Identify which cell holds the provided text, then report its [X, Y] central coordinate. 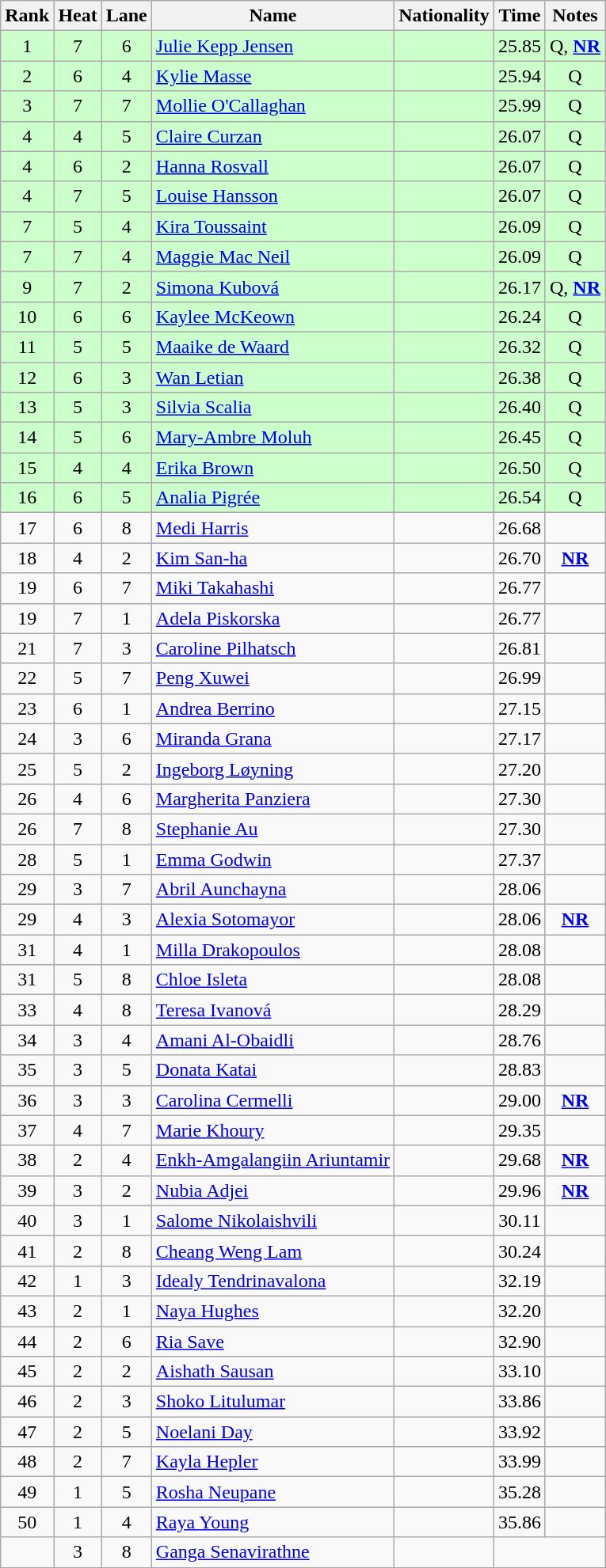
32.20 [520, 1311]
40 [27, 1221]
33.99 [520, 1462]
Rank [27, 16]
Simona Kubová [273, 287]
35.28 [520, 1492]
21 [27, 648]
30.24 [520, 1251]
29.68 [520, 1160]
14 [27, 438]
48 [27, 1462]
Time [520, 16]
Kira Toussaint [273, 226]
Shoko Litulumar [273, 1402]
25.85 [520, 46]
Noelani Day [273, 1432]
Raya Young [273, 1522]
Teresa Ivanová [273, 1010]
Alexia Sotomayor [273, 920]
36 [27, 1100]
16 [27, 498]
Cheang Weng Lam [273, 1251]
Ganga Senavirathne [273, 1552]
Carolina Cermelli [273, 1100]
Maggie Mac Neil [273, 256]
26.99 [520, 678]
26.38 [520, 378]
42 [27, 1281]
Kim San-ha [273, 558]
Rosha Neupane [273, 1492]
Ingeborg Løyning [273, 769]
29.35 [520, 1130]
Lane [127, 16]
32.90 [520, 1342]
32.19 [520, 1281]
49 [27, 1492]
Kaylee McKeown [273, 317]
39 [27, 1190]
35 [27, 1070]
Nubia Adjei [273, 1190]
28 [27, 859]
Milla Drakopoulos [273, 950]
Heat [78, 16]
26.70 [520, 558]
Ria Save [273, 1342]
Miranda Grana [273, 738]
Mollie O'Callaghan [273, 106]
24 [27, 738]
17 [27, 528]
Andrea Berrino [273, 708]
25.99 [520, 106]
Kylie Masse [273, 76]
33.10 [520, 1372]
26.68 [520, 528]
33 [27, 1010]
26.40 [520, 408]
25.94 [520, 76]
46 [27, 1402]
27.20 [520, 769]
44 [27, 1342]
Julie Kepp Jensen [273, 46]
27.15 [520, 708]
26.50 [520, 468]
27.37 [520, 859]
Caroline Pilhatsch [273, 648]
25 [27, 769]
Idealy Tendrinavalona [273, 1281]
Marie Khoury [273, 1130]
Louise Hansson [273, 196]
Nationality [444, 16]
29.00 [520, 1100]
38 [27, 1160]
Margherita Panziera [273, 799]
43 [27, 1311]
Hanna Rosvall [273, 166]
Claire Curzan [273, 136]
45 [27, 1372]
Stephanie Au [273, 829]
15 [27, 468]
26.45 [520, 438]
Enkh-Amgalangiin Ariuntamir [273, 1160]
Analia Pigrée [273, 498]
26.32 [520, 347]
23 [27, 708]
Erika Brown [273, 468]
Abril Aunchayna [273, 890]
Chloe Isleta [273, 980]
11 [27, 347]
Medi Harris [273, 528]
Peng Xuwei [273, 678]
9 [27, 287]
47 [27, 1432]
Silvia Scalia [273, 408]
18 [27, 558]
Donata Katai [273, 1070]
13 [27, 408]
Name [273, 16]
Amani Al-Obaidli [273, 1040]
Emma Godwin [273, 859]
Miki Takahashi [273, 588]
12 [27, 378]
Aishath Sausan [273, 1372]
Maaike de Waard [273, 347]
Naya Hughes [273, 1311]
Mary-Ambre Moluh [273, 438]
33.92 [520, 1432]
27.17 [520, 738]
26.17 [520, 287]
28.83 [520, 1070]
28.29 [520, 1010]
37 [27, 1130]
28.76 [520, 1040]
Adela Piskorska [273, 618]
10 [27, 317]
Wan Letian [273, 378]
35.86 [520, 1522]
26.81 [520, 648]
30.11 [520, 1221]
26.24 [520, 317]
50 [27, 1522]
22 [27, 678]
34 [27, 1040]
Salome Nikolaishvili [273, 1221]
41 [27, 1251]
Kayla Hepler [273, 1462]
29.96 [520, 1190]
33.86 [520, 1402]
26.54 [520, 498]
Notes [575, 16]
